From the cell containing the given text, extract its center point as [x, y] coordinate. 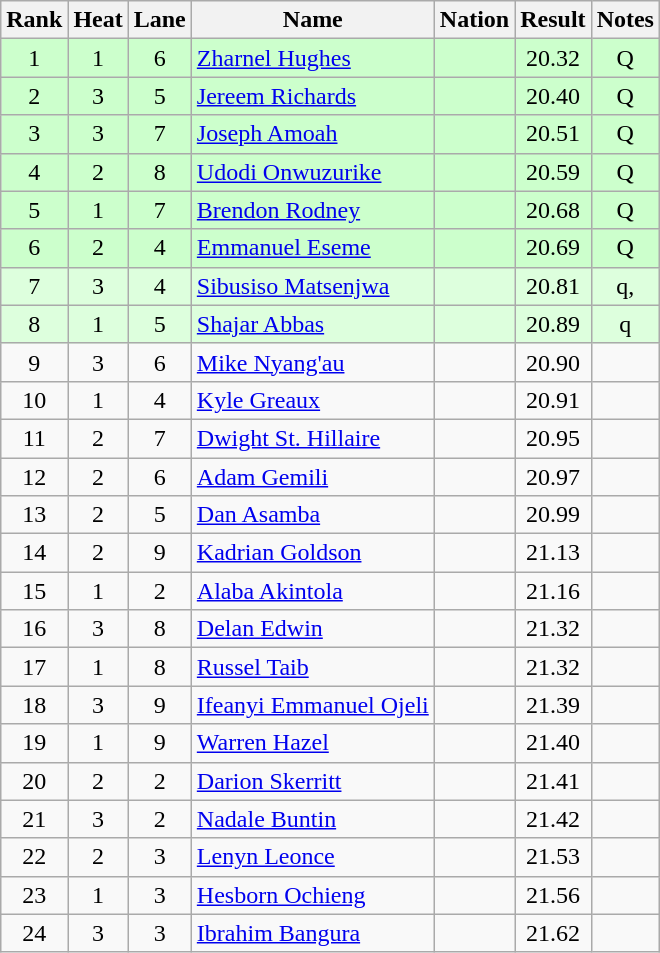
21.16 [553, 591]
Mike Nyang'au [312, 362]
20.40 [553, 96]
Dwight St. Hillaire [312, 438]
18 [34, 705]
20.95 [553, 438]
23 [34, 895]
q [625, 324]
15 [34, 591]
Jereem Richards [312, 96]
20 [34, 781]
Adam Gemili [312, 477]
20.69 [553, 248]
Joseph Amoah [312, 134]
Rank [34, 20]
Dan Asamba [312, 515]
Name [312, 20]
20.51 [553, 134]
q, [625, 286]
21.13 [553, 553]
21.40 [553, 743]
Kadrian Goldson [312, 553]
20.90 [553, 362]
Ibrahim Bangura [312, 933]
Kyle Greaux [312, 400]
Alaba Akintola [312, 591]
Russel Taib [312, 667]
Notes [625, 20]
Brendon Rodney [312, 210]
12 [34, 477]
20.91 [553, 400]
Nation [474, 20]
13 [34, 515]
21.39 [553, 705]
Ifeanyi Emmanuel Ojeli [312, 705]
21.62 [553, 933]
Nadale Buntin [312, 819]
21.41 [553, 781]
20.89 [553, 324]
Delan Edwin [312, 629]
14 [34, 553]
20.97 [553, 477]
20.32 [553, 58]
Zharnel Hughes [312, 58]
Lane [160, 20]
21.53 [553, 857]
Hesborn Ochieng [312, 895]
Warren Hazel [312, 743]
16 [34, 629]
20.68 [553, 210]
20.59 [553, 172]
22 [34, 857]
Heat [98, 20]
20.81 [553, 286]
21 [34, 819]
20.99 [553, 515]
21.42 [553, 819]
Shajar Abbas [312, 324]
10 [34, 400]
21.56 [553, 895]
Sibusiso Matsenjwa [312, 286]
Emmanuel Eseme [312, 248]
17 [34, 667]
Udodi Onwuzurike [312, 172]
Lenyn Leonce [312, 857]
19 [34, 743]
11 [34, 438]
Darion Skerritt [312, 781]
24 [34, 933]
Result [553, 20]
